Locate the cell with the specified text and output its (x, y) center coordinate. 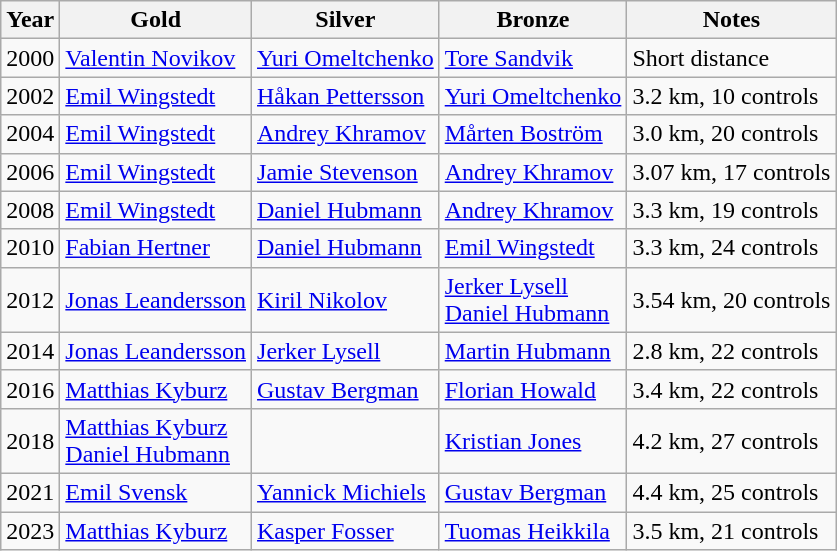
Håkan Pettersson (346, 96)
Martin Hubmann (533, 351)
2021 (30, 492)
2008 (30, 210)
Jerker Lysell (346, 351)
3.3 km, 24 controls (732, 248)
Emil Svensk (156, 492)
Jamie Stevenson (346, 172)
Kiril Nikolov (346, 300)
2000 (30, 58)
Tore Sandvik (533, 58)
3.07 km, 17 controls (732, 172)
4.4 km, 25 controls (732, 492)
Kasper Fosser (346, 531)
2006 (30, 172)
2023 (30, 531)
Tuomas Heikkila (533, 531)
2012 (30, 300)
Valentin Novikov (156, 58)
2010 (30, 248)
Silver (346, 20)
Gold (156, 20)
3.5 km, 21 controls (732, 531)
3.3 km, 19 controls (732, 210)
Year (30, 20)
Notes (732, 20)
Mårten Boström (533, 134)
Yannick Michiels (346, 492)
2004 (30, 134)
Florian Howald (533, 389)
2014 (30, 351)
2016 (30, 389)
4.2 km, 27 controls (732, 440)
2002 (30, 96)
3.2 km, 10 controls (732, 96)
Kristian Jones (533, 440)
Fabian Hertner (156, 248)
Matthias Kyburz Daniel Hubmann (156, 440)
2.8 km, 22 controls (732, 351)
Short distance (732, 58)
3.0 km, 20 controls (732, 134)
Bronze (533, 20)
2018 (30, 440)
Jerker Lysell Daniel Hubmann (533, 300)
3.4 km, 22 controls (732, 389)
3.54 km, 20 controls (732, 300)
